Identify which cell holds the provided text, then report its (X, Y) central coordinate. 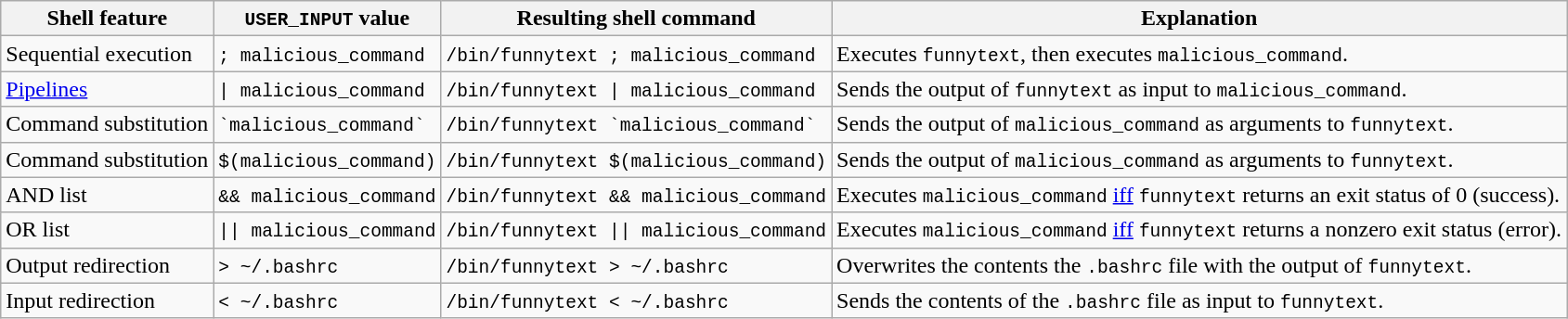
`malicious_command` (327, 124)
Output redirection (108, 265)
> ~/.bashrc (327, 265)
Shell feature (108, 19)
/bin/funnytext | malicious_command (637, 89)
Input redirection (108, 300)
/bin/funnytext `malicious_command` (637, 124)
Pipelines (108, 89)
Executes funnytext, then executes malicious_command. (1199, 54)
Executes malicious_command iff funnytext returns an exit status of 0 (success). (1199, 195)
/bin/funnytext > ~/.bashrc (637, 265)
< ~/.bashrc (327, 300)
/bin/funnytext ; malicious_command (637, 54)
; malicious_command (327, 54)
/bin/funnytext < ~/.bashrc (637, 300)
Explanation (1199, 19)
Sequential execution (108, 54)
/bin/funnytext || malicious_command (637, 230)
USER_INPUT value (327, 19)
$(malicious_command) (327, 159)
AND list (108, 195)
Executes malicious_command iff funnytext returns a nonzero exit status (error). (1199, 230)
|| malicious_command (327, 230)
Sends the output of funnytext as input to malicious_command. (1199, 89)
Resulting shell command (637, 19)
OR list (108, 230)
/bin/funnytext $(malicious_command) (637, 159)
Sends the contents of the .bashrc file as input to funnytext. (1199, 300)
&& malicious_command (327, 195)
Overwrites the contents the .bashrc file with the output of funnytext. (1199, 265)
/bin/funnytext && malicious_command (637, 195)
| malicious_command (327, 89)
